Find where the given text appears and provide that cell's center as (X, Y) coordinate. 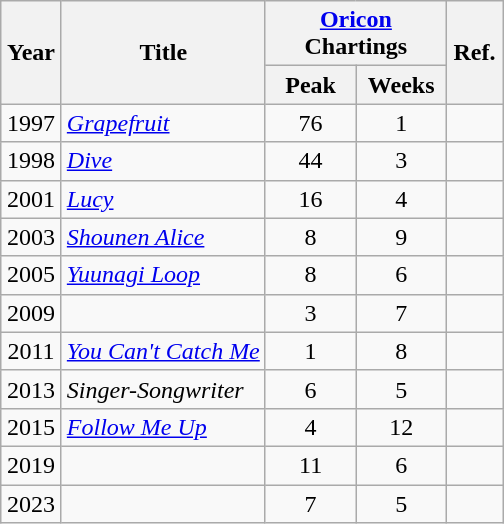
44 (310, 161)
2011 (32, 351)
11 (310, 465)
16 (310, 199)
Yuunagi Loop (163, 275)
2009 (32, 313)
Grapefruit (163, 123)
Oricon Chartings (356, 34)
You Can't Catch Me (163, 351)
9 (402, 237)
2001 (32, 199)
Peak (310, 85)
1997 (32, 123)
Lucy (163, 199)
2023 (32, 503)
Weeks (402, 85)
1998 (32, 161)
Title (163, 52)
2013 (32, 389)
2015 (32, 427)
Dive (163, 161)
2019 (32, 465)
2005 (32, 275)
12 (402, 427)
Singer-Songwriter (163, 389)
Year (32, 52)
Follow Me Up (163, 427)
Ref. (474, 52)
2003 (32, 237)
Shounen Alice (163, 237)
76 (310, 123)
